For the text-containing cell, return its midpoint in [X, Y] coordinate format. 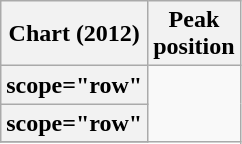
Peakposition [194, 34]
Chart (2012) [74, 34]
